From the cell containing the given text, extract its center point as (X, Y) coordinate. 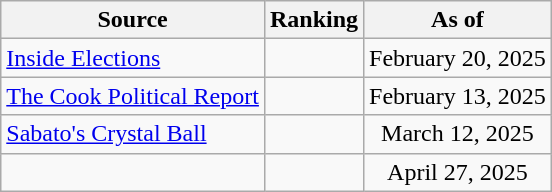
Inside Elections (133, 58)
April 27, 2025 (458, 172)
Sabato's Crystal Ball (133, 134)
Source (133, 20)
March 12, 2025 (458, 134)
February 13, 2025 (458, 96)
Ranking (314, 20)
The Cook Political Report (133, 96)
As of (458, 20)
February 20, 2025 (458, 58)
